Detect which cell encompasses the target text, then output its (X, Y) center coordinate. 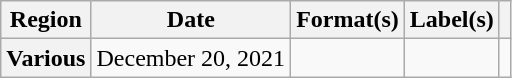
Date (191, 20)
Label(s) (452, 20)
Format(s) (348, 20)
December 20, 2021 (191, 58)
Region (46, 20)
Various (46, 58)
